Return (X, Y) of the center of cell containing provided text 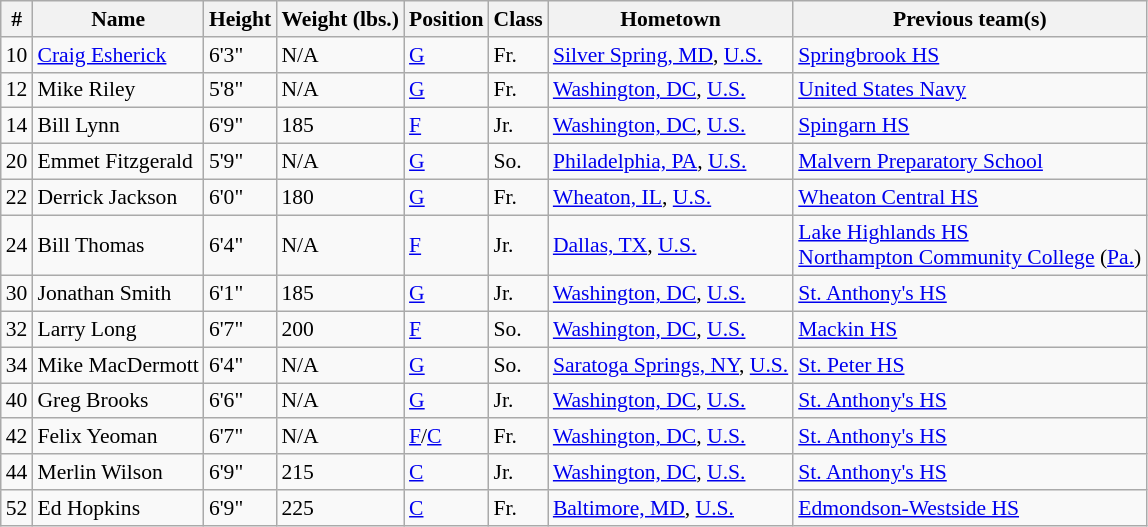
Dallas, TX, U.S. (670, 246)
Mackin HS (970, 330)
Greg Brooks (118, 401)
Lake Highlands HSNorthampton Community College (Pa.) (970, 246)
10 (17, 55)
215 (340, 472)
6'3" (240, 55)
Previous team(s) (970, 19)
Ed Hopkins (118, 508)
Baltimore, MD, U.S. (670, 508)
Emmet Fitzgerald (118, 162)
Wheaton, IL, U.S. (670, 197)
200 (340, 330)
United States Navy (970, 90)
30 (17, 294)
14 (17, 126)
34 (17, 365)
Merlin Wilson (118, 472)
Mike MacDermott (118, 365)
22 (17, 197)
Bill Thomas (118, 246)
Position (446, 19)
Malvern Preparatory School (970, 162)
Name (118, 19)
Jonathan Smith (118, 294)
44 (17, 472)
Height (240, 19)
6'6" (240, 401)
F/C (446, 437)
20 (17, 162)
Philadelphia, PA, U.S. (670, 162)
40 (17, 401)
# (17, 19)
42 (17, 437)
180 (340, 197)
5'9" (240, 162)
Mike Riley (118, 90)
6'0" (240, 197)
Hometown (670, 19)
24 (17, 246)
5'8" (240, 90)
Spingarn HS (970, 126)
St. Peter HS (970, 365)
Weight (lbs.) (340, 19)
Springbrook HS (970, 55)
Saratoga Springs, NY, U.S. (670, 365)
Craig Esherick (118, 55)
6'1" (240, 294)
225 (340, 508)
52 (17, 508)
Derrick Jackson (118, 197)
Silver Spring, MD, U.S. (670, 55)
Wheaton Central HS (970, 197)
Class (518, 19)
Bill Lynn (118, 126)
32 (17, 330)
Felix Yeoman (118, 437)
12 (17, 90)
Larry Long (118, 330)
Edmondson-Westside HS (970, 508)
